Locate the cell with the specified text and output its [x, y] center coordinate. 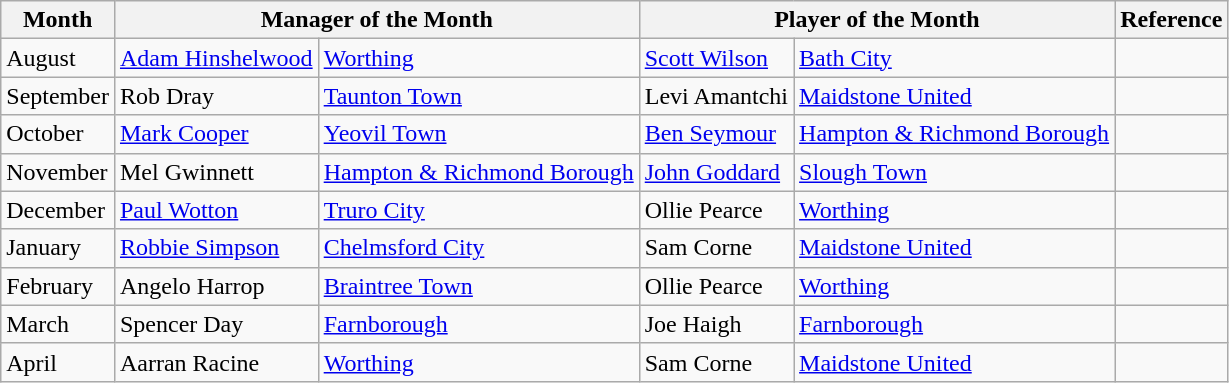
Player of the Month [876, 20]
Taunton Town [478, 96]
Rob Dray [216, 96]
Bath City [954, 58]
Yeovil Town [478, 134]
Paul Wotton [216, 210]
Reference [1172, 20]
Chelmsford City [478, 248]
October [58, 134]
Manager of the Month [376, 20]
November [58, 172]
Joe Haigh [716, 324]
Braintree Town [478, 286]
March [58, 324]
Robbie Simpson [216, 248]
Angelo Harrop [216, 286]
Scott Wilson [716, 58]
December [58, 210]
Spencer Day [216, 324]
Aarran Racine [216, 362]
Month [58, 20]
Mel Gwinnett [216, 172]
Ben Seymour [716, 134]
Levi Amantchi [716, 96]
September [58, 96]
Mark Cooper [216, 134]
February [58, 286]
April [58, 362]
January [58, 248]
Adam Hinshelwood [216, 58]
Truro City [478, 210]
Slough Town [954, 172]
John Goddard [716, 172]
August [58, 58]
